Pinpoint the cell where the given text exists, returning its [X, Y] midpoint coordinate. 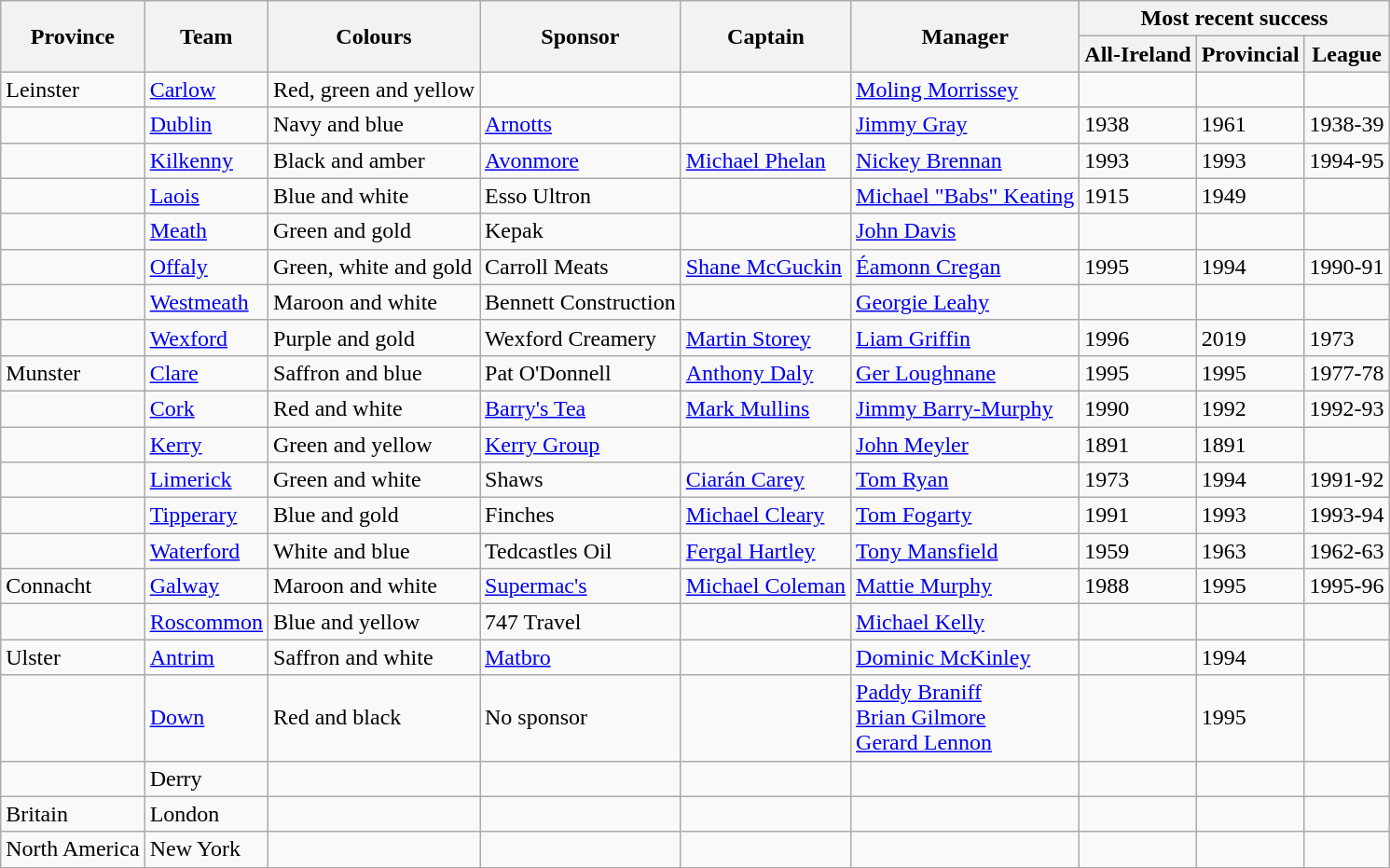
Tom Ryan [966, 480]
Green, white and gold [375, 267]
Down [206, 718]
Nickey Brennan [966, 160]
Kilkenny [206, 160]
North America [73, 849]
Tipperary [206, 516]
Fergal Hartley [765, 551]
White and blue [375, 551]
Paddy BraniffBrian GilmoreGerard Lennon [966, 718]
London [206, 814]
Green and gold [375, 231]
Green and white [375, 480]
1963 [1250, 551]
Team [206, 36]
Waterford [206, 551]
Matbro [580, 657]
Red and black [375, 718]
1977-78 [1346, 373]
Laois [206, 196]
Pat O'Donnell [580, 373]
Navy and blue [375, 125]
Sponsor [580, 36]
Blue and yellow [375, 622]
1961 [1250, 125]
Manager [966, 36]
Green and yellow [375, 445]
Saffron and blue [375, 373]
Shane McGuckin [765, 267]
1962-63 [1346, 551]
Arnotts [580, 125]
1988 [1137, 586]
Carlow [206, 90]
Purple and gold [375, 338]
Carroll Meats [580, 267]
Derry [206, 778]
Westmeath [206, 302]
Black and amber [375, 160]
1994-95 [1346, 160]
1990-91 [1346, 267]
1990 [1137, 408]
Wexford Creamery [580, 338]
Antrim [206, 657]
Dublin [206, 125]
New York [206, 849]
John Davis [966, 231]
Captain [765, 36]
1992 [1250, 408]
1915 [1137, 196]
Ciarán Carey [765, 480]
Martin Storey [765, 338]
1993-94 [1346, 516]
Provincial [1250, 54]
1991 [1137, 516]
Michael Coleman [765, 586]
Tom Fogarty [966, 516]
Cork [206, 408]
Britain [73, 814]
Munster [73, 373]
Liam Griffin [966, 338]
747 Travel [580, 622]
All-Ireland [1137, 54]
Tedcastles Oil [580, 551]
Limerick [206, 480]
Red, green and yellow [375, 90]
1996 [1137, 338]
1949 [1250, 196]
2019 [1250, 338]
Avonmore [580, 160]
Jimmy Barry-Murphy [966, 408]
Anthony Daly [765, 373]
Offaly [206, 267]
Ger Loughnane [966, 373]
Shaws [580, 480]
Province [73, 36]
Kerry [206, 445]
Michael Phelan [765, 160]
Michael Kelly [966, 622]
Red and white [375, 408]
Clare [206, 373]
Dominic McKinley [966, 657]
Georgie Leahy [966, 302]
Jimmy Gray [966, 125]
Mark Mullins [765, 408]
Saffron and white [375, 657]
Most recent success [1234, 19]
Moling Morrissey [966, 90]
1938-39 [1346, 125]
League [1346, 54]
Supermac's [580, 586]
Blue and white [375, 196]
Meath [206, 231]
Mattie Murphy [966, 586]
John Meyler [966, 445]
1991-92 [1346, 480]
Blue and gold [375, 516]
No sponsor [580, 718]
Tony Mansfield [966, 551]
Wexford [206, 338]
Michael "Babs" Keating [966, 196]
Kepak [580, 231]
1959 [1137, 551]
Bennett Construction [580, 302]
Barry's Tea [580, 408]
Finches [580, 516]
Roscommon [206, 622]
1938 [1137, 125]
Esso Ultron [580, 196]
1995-96 [1346, 586]
Michael Cleary [765, 516]
Éamonn Cregan [966, 267]
Ulster [73, 657]
Leinster [73, 90]
Galway [206, 586]
Connacht [73, 586]
Kerry Group [580, 445]
1992-93 [1346, 408]
Colours [375, 36]
